Capture the cell that displays the provided text and extract its [X, Y] central coordinate. 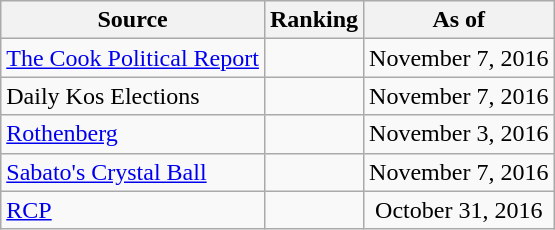
Ranking [314, 20]
October 31, 2016 [459, 210]
November 3, 2016 [459, 134]
Rothenberg [133, 134]
Sabato's Crystal Ball [133, 172]
Daily Kos Elections [133, 96]
RCP [133, 210]
As of [459, 20]
Source [133, 20]
The Cook Political Report [133, 58]
